Return the [x, y] coordinate for the center point of the cell that contains the specified text.  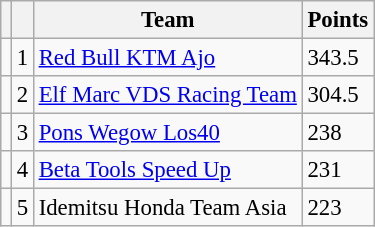
Pons Wegow Los40 [168, 133]
5 [22, 208]
223 [338, 208]
343.5 [338, 58]
Red Bull KTM Ajo [168, 58]
238 [338, 133]
2 [22, 95]
3 [22, 133]
231 [338, 170]
304.5 [338, 95]
Elf Marc VDS Racing Team [168, 95]
Team [168, 20]
1 [22, 58]
Points [338, 20]
4 [22, 170]
Beta Tools Speed Up [168, 170]
Idemitsu Honda Team Asia [168, 208]
